Extract the (x, y) coordinate from the center of the cell holding the provided text.  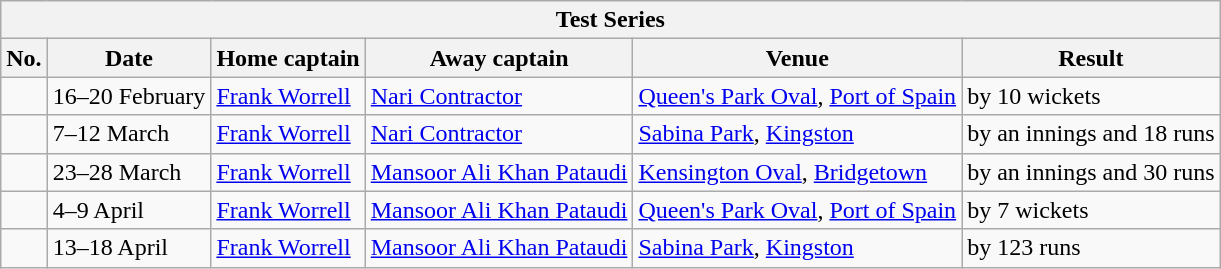
by 7 wickets (1091, 210)
Venue (798, 58)
by an innings and 30 runs (1091, 172)
Result (1091, 58)
No. (24, 58)
Date (129, 58)
Away captain (499, 58)
Test Series (610, 20)
13–18 April (129, 248)
7–12 March (129, 134)
by an innings and 18 runs (1091, 134)
by 10 wickets (1091, 96)
4–9 April (129, 210)
Kensington Oval, Bridgetown (798, 172)
16–20 February (129, 96)
Home captain (288, 58)
23–28 March (129, 172)
by 123 runs (1091, 248)
